Scan for the cell matching the given text and deliver its [X, Y] coordinate at center. 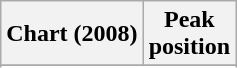
Peakposition [189, 34]
Chart (2008) [72, 34]
